Find where the given text appears and provide that cell's center as (x, y) coordinate. 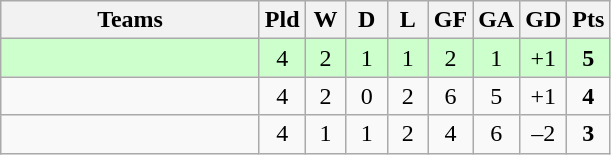
GD (544, 20)
Teams (130, 20)
Pld (282, 20)
W (326, 20)
GF (450, 20)
Pts (588, 20)
–2 (544, 134)
3 (588, 134)
GA (496, 20)
D (366, 20)
L (408, 20)
0 (366, 96)
